Provide the [X, Y] coordinate of the cell's center where the given text is located.  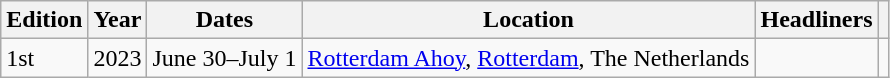
Headliners [816, 20]
2023 [118, 58]
Year [118, 20]
Edition [44, 20]
1st [44, 58]
Dates [224, 20]
June 30–July 1 [224, 58]
Rotterdam Ahoy, Rotterdam, The Netherlands [528, 58]
Location [528, 20]
